Extract the [X, Y] coordinate from the center of the cell holding the provided text.  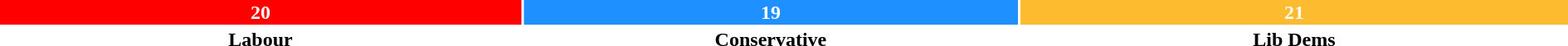
19 [771, 12]
20 [261, 12]
21 [1294, 12]
